Scan for the cell matching the given text and deliver its (X, Y) coordinate at center. 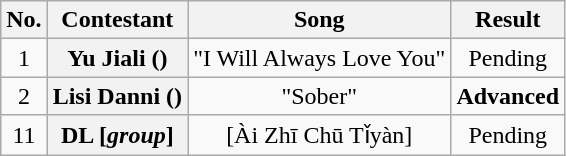
Advanced (508, 96)
No. (24, 20)
Result (508, 20)
[Ài Zhī Chū Tǐyàn] (320, 135)
"I Will Always Love You" (320, 58)
2 (24, 96)
"Sober" (320, 96)
Song (320, 20)
Contestant (117, 20)
Yu Jiali () (117, 58)
1 (24, 58)
11 (24, 135)
Lisi Danni () (117, 96)
DL [group] (117, 135)
